Return [x, y] of the center of cell containing provided text 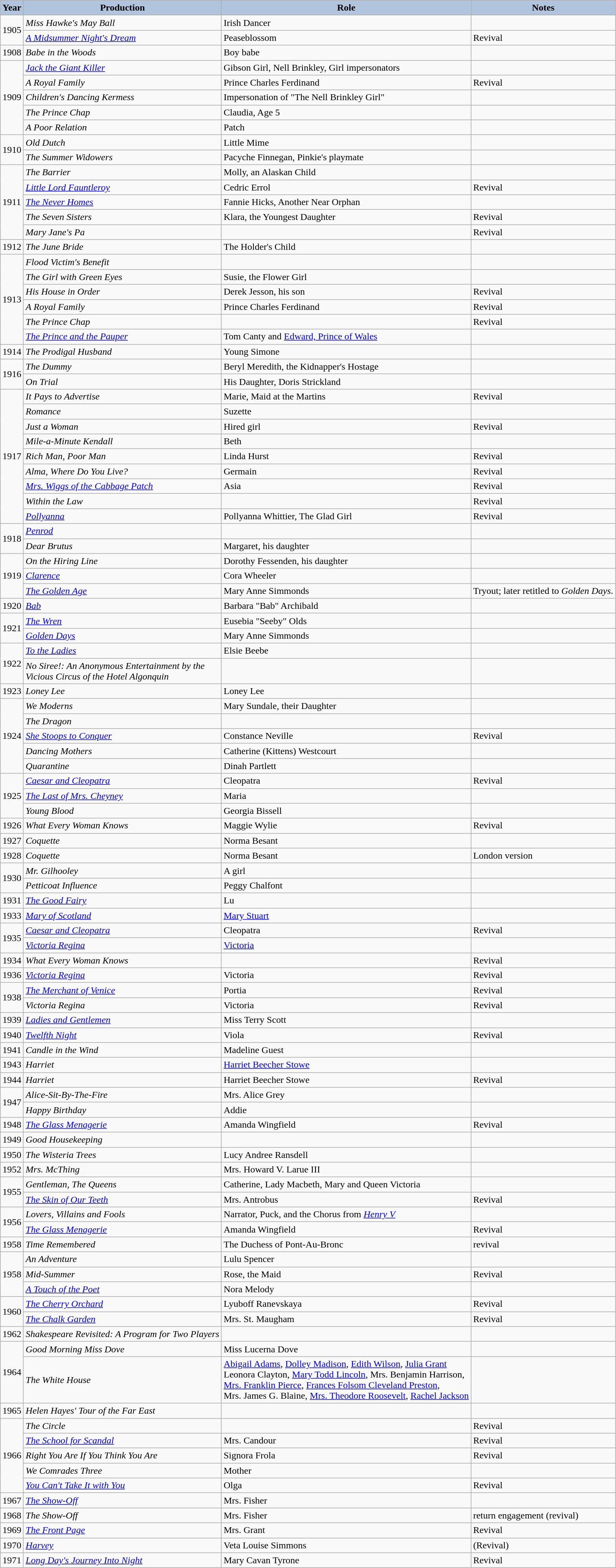
A Midsummer Night's Dream [123, 38]
Asia [346, 486]
Good Morning Miss Dove [123, 1349]
Shakespeare Revisited: A Program for Two Players [123, 1334]
1934 [12, 960]
1911 [12, 202]
Just a Woman [123, 426]
Mrs. Howard V. Larue III [346, 1170]
Lu [346, 900]
1919 [12, 576]
(Revival) [543, 1545]
The Last of Mrs. Cheyney [123, 796]
revival [543, 1244]
Peggy Chalfont [346, 885]
1940 [12, 1035]
The Prodigal Husband [123, 352]
A Poor Relation [123, 127]
Claudia, Age 5 [346, 112]
Mid-Summer [123, 1274]
Twelfth Night [123, 1035]
Germain [346, 471]
1936 [12, 975]
The Prince and the Pauper [123, 337]
On Trial [123, 381]
Elsie Beebe [346, 650]
1944 [12, 1080]
Miss Hawke's May Ball [123, 23]
1943 [12, 1065]
The Barrier [123, 172]
Miss Terry Scott [346, 1020]
Gentleman, The Queens [123, 1185]
Young Simone [346, 352]
Rich Man, Poor Man [123, 456]
1970 [12, 1545]
Flood Victim's Benefit [123, 262]
Mrs. St. Maugham [346, 1319]
Constance Neville [346, 736]
The Circle [123, 1425]
Linda Hurst [346, 456]
Little Lord Fauntleroy [123, 187]
Dinah Partlett [346, 766]
Mother [346, 1471]
Role [346, 8]
Miss Lucerna Dove [346, 1349]
Dancing Mothers [123, 751]
Romance [123, 411]
Nora Melody [346, 1289]
Mrs. Grant [346, 1530]
Catherine, Lady Macbeth, Mary and Queen Victoria [346, 1185]
1949 [12, 1139]
The Wisteria Trees [123, 1154]
Molly, an Alaskan Child [346, 172]
1925 [12, 796]
1923 [12, 691]
The Skin of Our Teeth [123, 1200]
Eusebia "Seeby" Olds [346, 621]
You Can't Take It with You [123, 1486]
1950 [12, 1154]
Candle in the Wind [123, 1050]
The Golden Age [123, 591]
1918 [12, 539]
1939 [12, 1020]
Dorothy Fessenden, his daughter [346, 561]
Irish Dancer [346, 23]
Veta Louise Simmons [346, 1545]
His House in Order [123, 292]
1960 [12, 1312]
Cora Wheeler [346, 576]
1938 [12, 998]
1966 [12, 1455]
Quarantine [123, 766]
Jack the Giant Killer [123, 68]
Right You Are If You Think You Are [123, 1456]
Alma, Where Do You Live? [123, 471]
1955 [12, 1192]
No Siree!: An Anonymous Entertainment by theVicious Circus of the Hotel Algonquin [123, 671]
Lovers, Villains and Fools [123, 1214]
1913 [12, 299]
1917 [12, 456]
Alice-Sit-By-The-Fire [123, 1095]
1916 [12, 374]
Mary Stuart [346, 916]
1914 [12, 352]
Pollyanna [123, 516]
Helen Hayes' Tour of the Far East [123, 1410]
Suzette [346, 411]
The Girl with Green Eyes [123, 277]
Margaret, his daughter [346, 546]
His Daughter, Doris Strickland [346, 381]
1967 [12, 1500]
Mrs. Alice Grey [346, 1095]
To the Ladies [123, 650]
Pollyanna Whittier, The Glad Girl [346, 516]
The School for Scandal [123, 1441]
1931 [12, 900]
Mary Jane's Pa [123, 232]
Mrs. Wiggs of the Cabbage Patch [123, 486]
Beth [346, 441]
Narrator, Puck, and the Chorus from Henry V [346, 1214]
Mr. Gilhooley [123, 870]
Mary Sundale, their Daughter [346, 706]
Gibson Girl, Nell Brinkley, Girl impersonators [346, 68]
1933 [12, 916]
Lyuboff Ranevskaya [346, 1304]
1928 [12, 855]
1968 [12, 1515]
Old Dutch [123, 142]
1908 [12, 53]
The Never Homes [123, 202]
Derek Jesson, his son [346, 292]
Marie, Maid at the Martins [346, 396]
Klara, the Youngest Daughter [346, 217]
1935 [12, 938]
It Pays to Advertise [123, 396]
Mary of Scotland [123, 916]
1922 [12, 663]
Fannie Hicks, Another Near Orphan [346, 202]
Happy Birthday [123, 1110]
Mile-a-Minute Kendall [123, 441]
Year [12, 8]
Mary Cavan Tyrone [346, 1560]
The Good Fairy [123, 900]
Addie [346, 1110]
Lucy Andree Ransdell [346, 1154]
Good Housekeeping [123, 1139]
1956 [12, 1222]
Maggie Wylie [346, 826]
Madeline Guest [346, 1050]
Babe in the Woods [123, 53]
1924 [12, 736]
1910 [12, 150]
The Front Page [123, 1530]
Rose, the Maid [346, 1274]
The Wren [123, 621]
Tom Canty and Edward, Prince of Wales [346, 337]
1964 [12, 1372]
1930 [12, 878]
We Comrades Three [123, 1471]
Georgia Bissell [346, 811]
Pacyche Finnegan, Pinkie's playmate [346, 157]
The Merchant of Venice [123, 990]
Olga [346, 1486]
The Chalk Garden [123, 1319]
The White House [123, 1379]
Bab [123, 606]
1905 [12, 30]
Harvey [123, 1545]
The Cherry Orchard [123, 1304]
Little Mime [346, 142]
Clarence [123, 576]
Portia [346, 990]
1926 [12, 826]
Golden Days [123, 636]
Within the Law [123, 501]
1927 [12, 841]
Maria [346, 796]
The Seven Sisters [123, 217]
London version [543, 855]
Lulu Spencer [346, 1259]
Impersonation of "The Nell Brinkley Girl" [346, 97]
On the Hiring Line [123, 561]
Ladies and Gentlemen [123, 1020]
Cedric Errol [346, 187]
Production [123, 8]
1965 [12, 1410]
Beryl Meredith, the Kidnapper's Hostage [346, 366]
1921 [12, 628]
An Adventure [123, 1259]
Tryout; later retitled to Golden Days. [543, 591]
A Touch of the Poet [123, 1289]
Petticoat Influence [123, 885]
Boy babe [346, 53]
return engagement (revival) [543, 1515]
Hired girl [346, 426]
Dear Brutus [123, 546]
The Holder's Child [346, 247]
The Summer Widowers [123, 157]
Young Blood [123, 811]
1947 [12, 1102]
1971 [12, 1560]
Children's Dancing Kermess [123, 97]
Signora Frola [346, 1456]
The Dummy [123, 366]
1952 [12, 1170]
Viola [346, 1035]
Catherine (Kittens) Westcourt [346, 751]
1948 [12, 1125]
Penrod [123, 531]
The Duchess of Pont-Au-Bronc [346, 1244]
Notes [543, 8]
Mrs. McThing [123, 1170]
The Dragon [123, 721]
1912 [12, 247]
She Stoops to Conquer [123, 736]
A girl [346, 870]
1969 [12, 1530]
Long Day's Journey Into Night [123, 1560]
1920 [12, 606]
Peaseblossom [346, 38]
Susie, the Flower Girl [346, 277]
Barbara "Bab" Archibald [346, 606]
Patch [346, 127]
1941 [12, 1050]
The June Bride [123, 247]
Time Remembered [123, 1244]
We Moderns [123, 706]
Mrs. Antrobus [346, 1200]
1909 [12, 97]
1962 [12, 1334]
Mrs. Candour [346, 1441]
